Locate the cell with the specified text and output its (x, y) center coordinate. 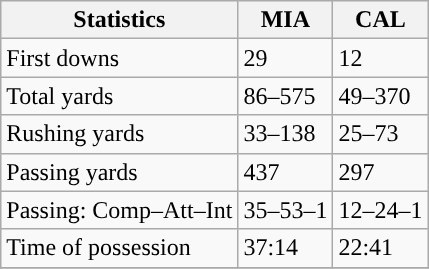
297 (380, 172)
First downs (120, 58)
Rushing yards (120, 134)
Passing yards (120, 172)
22:41 (380, 248)
Passing: Comp–Att–Int (120, 210)
Total yards (120, 96)
37:14 (286, 248)
12–24–1 (380, 210)
12 (380, 58)
33–138 (286, 134)
49–370 (380, 96)
MIA (286, 20)
437 (286, 172)
29 (286, 58)
86–575 (286, 96)
Time of possession (120, 248)
CAL (380, 20)
Statistics (120, 20)
35–53–1 (286, 210)
25–73 (380, 134)
